Pinpoint the cell where the given text exists, returning its (X, Y) midpoint coordinate. 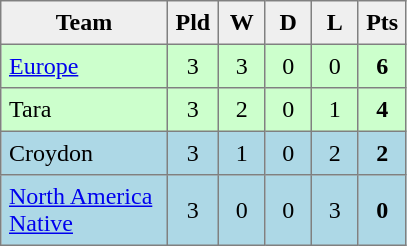
Pld (192, 23)
L (334, 23)
Tara (84, 110)
D (288, 23)
North America Native (84, 210)
Team (84, 23)
Croydon (84, 153)
Europe (84, 66)
6 (382, 66)
Pts (382, 23)
W (241, 23)
4 (382, 110)
